Detect which cell encompasses the target text, then output its (x, y) center coordinate. 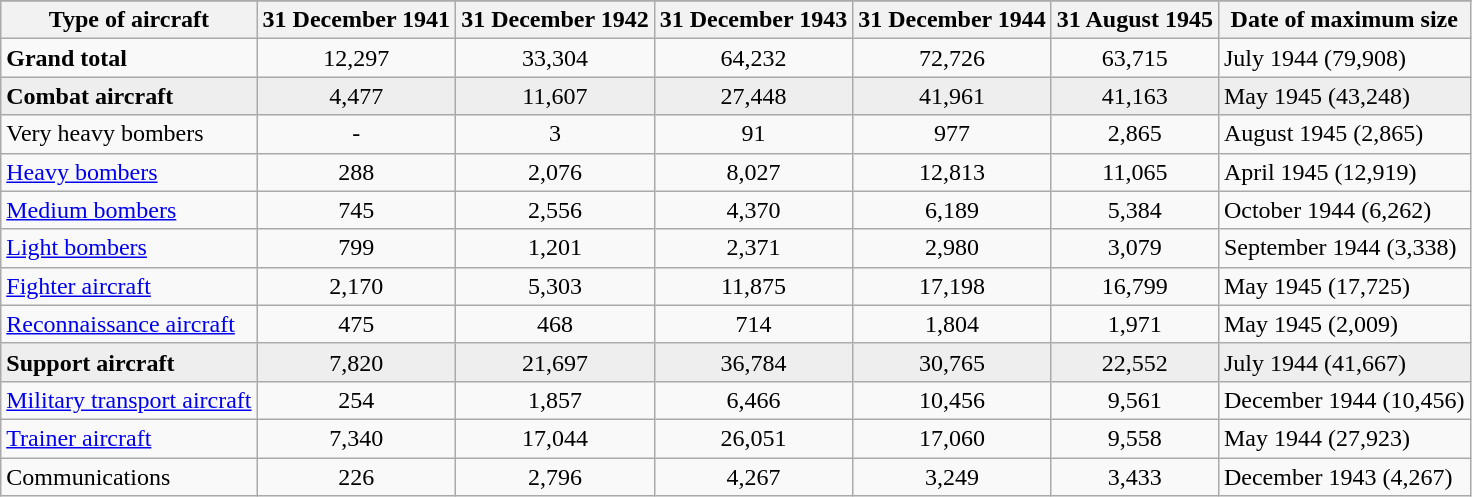
Military transport aircraft (129, 400)
63,715 (1134, 58)
11,065 (1134, 172)
2,170 (356, 286)
Heavy bombers (129, 172)
31 December 1944 (952, 20)
2,076 (556, 172)
Trainer aircraft (129, 438)
2,980 (952, 248)
288 (356, 172)
714 (754, 324)
41,163 (1134, 96)
8,027 (754, 172)
1,201 (556, 248)
31 December 1941 (356, 20)
17,060 (952, 438)
799 (356, 248)
21,697 (556, 362)
April 1945 (12,919) (1344, 172)
72,726 (952, 58)
4,370 (754, 210)
Medium bombers (129, 210)
5,384 (1134, 210)
11,607 (556, 96)
12,813 (952, 172)
1,804 (952, 324)
33,304 (556, 58)
3,433 (1134, 477)
May 1945 (43,248) (1344, 96)
August 1945 (2,865) (1344, 134)
May 1945 (17,725) (1344, 286)
7,340 (356, 438)
October 1944 (6,262) (1344, 210)
Light bombers (129, 248)
Fighter aircraft (129, 286)
Date of maximum size (1344, 20)
31 August 1945 (1134, 20)
9,558 (1134, 438)
- (356, 134)
3,249 (952, 477)
17,044 (556, 438)
16,799 (1134, 286)
Reconnaissance aircraft (129, 324)
468 (556, 324)
7,820 (356, 362)
254 (356, 400)
Communications (129, 477)
6,189 (952, 210)
226 (356, 477)
3 (556, 134)
Combat aircraft (129, 96)
3,079 (1134, 248)
4,267 (754, 477)
Type of aircraft (129, 20)
745 (356, 210)
41,961 (952, 96)
475 (356, 324)
64,232 (754, 58)
26,051 (754, 438)
December 1943 (4,267) (1344, 477)
2,556 (556, 210)
10,456 (952, 400)
91 (754, 134)
27,448 (754, 96)
Support aircraft (129, 362)
July 1944 (41,667) (1344, 362)
17,198 (952, 286)
December 1944 (10,456) (1344, 400)
September 1944 (3,338) (1344, 248)
2,371 (754, 248)
12,297 (356, 58)
2,796 (556, 477)
May 1944 (27,923) (1344, 438)
31 December 1942 (556, 20)
July 1944 (79,908) (1344, 58)
977 (952, 134)
36,784 (754, 362)
5,303 (556, 286)
2,865 (1134, 134)
Grand total (129, 58)
1,857 (556, 400)
31 December 1943 (754, 20)
30,765 (952, 362)
1,971 (1134, 324)
Very heavy bombers (129, 134)
4,477 (356, 96)
22,552 (1134, 362)
6,466 (754, 400)
9,561 (1134, 400)
May 1945 (2,009) (1344, 324)
11,875 (754, 286)
